Search for the cell housing the specified text and yield its [x, y] center coordinate. 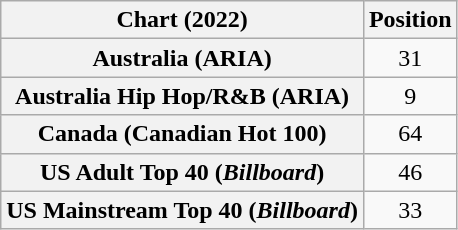
US Adult Top 40 (Billboard) [182, 172]
Chart (2022) [182, 20]
9 [410, 96]
Australia (ARIA) [182, 58]
Position [410, 20]
33 [410, 210]
64 [410, 134]
Australia Hip Hop/R&B (ARIA) [182, 96]
US Mainstream Top 40 (Billboard) [182, 210]
Canada (Canadian Hot 100) [182, 134]
31 [410, 58]
46 [410, 172]
